Pinpoint the cell where the given text exists, returning its (X, Y) midpoint coordinate. 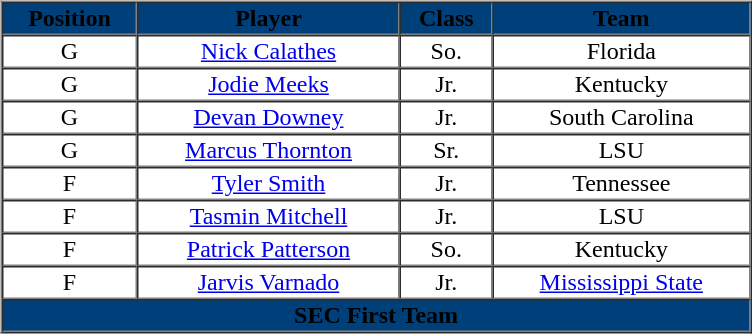
Tyler Smith (268, 184)
Player (268, 18)
Mississippi State (621, 282)
Jodie Meeks (268, 84)
SEC First Team (376, 316)
Sr. (446, 150)
Florida (621, 52)
Patrick Patterson (268, 250)
Devan Downey (268, 118)
Tasmin Mitchell (268, 216)
Nick Calathes (268, 52)
Marcus Thornton (268, 150)
Jarvis Varnado (268, 282)
Class (446, 18)
South Carolina (621, 118)
Position (70, 18)
Tennessee (621, 184)
Team (621, 18)
